Extract the (X, Y) coordinate from the center of the cell holding the provided text.  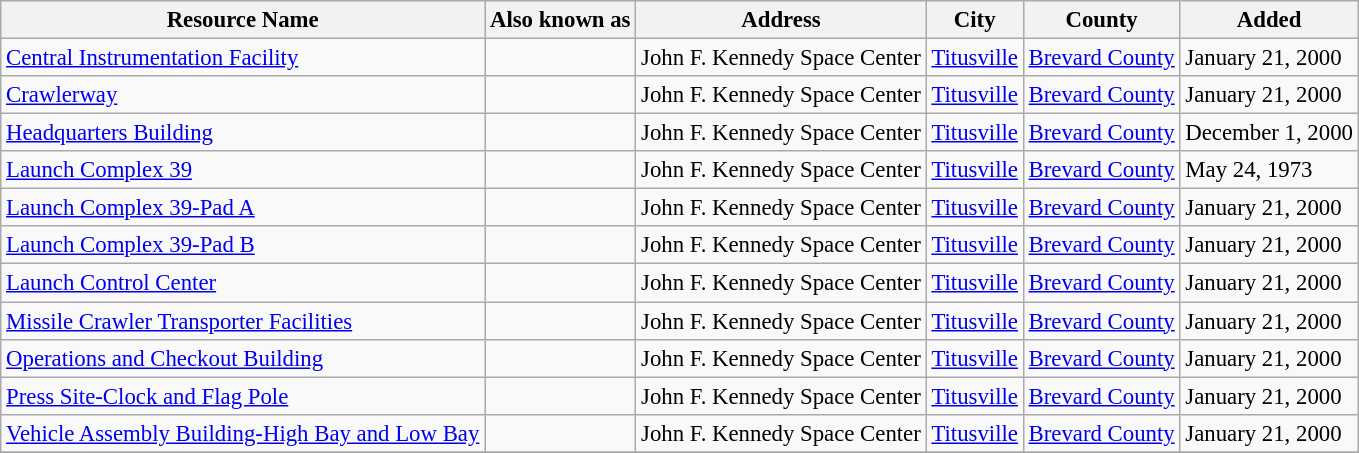
December 1, 2000 (1269, 133)
Also known as (560, 20)
Launch Complex 39 (243, 170)
Address (781, 20)
Operations and Checkout Building (243, 358)
Press Site-Clock and Flag Pole (243, 396)
City (974, 20)
County (1102, 20)
Resource Name (243, 20)
Missile Crawler Transporter Facilities (243, 321)
Launch Complex 39-Pad A (243, 208)
May 24, 1973 (1269, 170)
Added (1269, 20)
Headquarters Building (243, 133)
Crawlerway (243, 95)
Vehicle Assembly Building-High Bay and Low Bay (243, 433)
Central Instrumentation Facility (243, 58)
Launch Control Center (243, 283)
Launch Complex 39-Pad B (243, 245)
